For the text-containing cell, return its midpoint in (x, y) coordinate format. 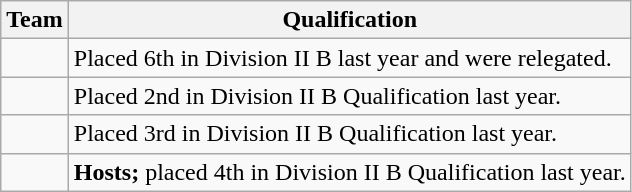
Hosts; placed 4th in Division II B Qualification last year. (350, 172)
Qualification (350, 20)
Team (35, 20)
Placed 3rd in Division II B Qualification last year. (350, 134)
Placed 6th in Division II B last year and were relegated. (350, 58)
Placed 2nd in Division II B Qualification last year. (350, 96)
